Detect which cell encompasses the target text, then output its [x, y] center coordinate. 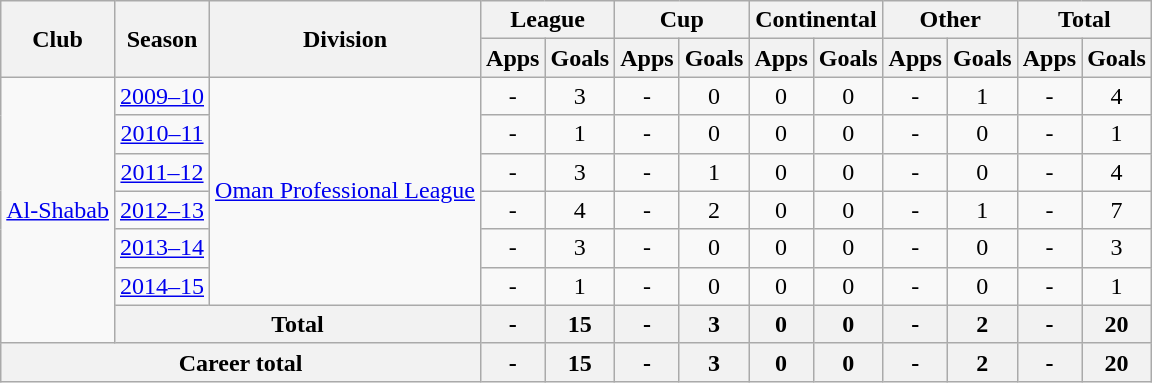
2012–13 [162, 210]
Continental [816, 20]
7 [1117, 210]
Club [58, 39]
Oman Professional League [346, 191]
2009–10 [162, 96]
2011–12 [162, 172]
Season [162, 39]
2013–14 [162, 248]
Al-Shabab [58, 210]
Career total [241, 362]
League [548, 20]
Other [950, 20]
Cup [682, 20]
Division [346, 39]
2010–11 [162, 134]
2014–15 [162, 286]
